Output the (X, Y) coordinate of the center of the cell containing the given text.  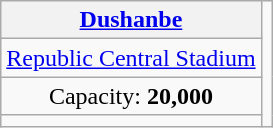
Republic Central Stadium (131, 58)
Dushanbe (131, 20)
Capacity: 20,000 (131, 96)
